Find where the given text appears and provide that cell's center as (X, Y) coordinate. 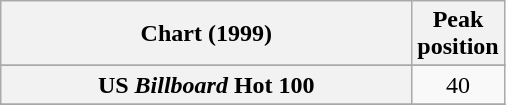
40 (458, 85)
Chart (1999) (206, 34)
Peakposition (458, 34)
US Billboard Hot 100 (206, 85)
